For the text-containing cell, return its midpoint in [x, y] coordinate format. 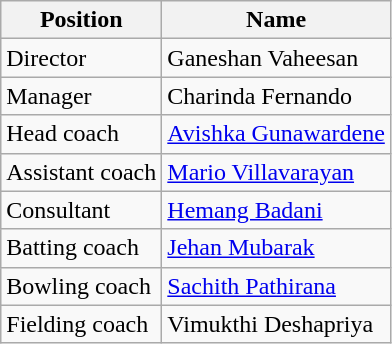
Sachith Pathirana [276, 286]
Batting coach [82, 248]
Avishka Gunawardene [276, 134]
Consultant [82, 210]
Vimukthi Deshapriya [276, 324]
Head coach [82, 134]
Ganeshan Vaheesan [276, 58]
Jehan Mubarak [276, 248]
Position [82, 20]
Fielding coach [82, 324]
Mario Villavarayan [276, 172]
Manager [82, 96]
Hemang Badani [276, 210]
Assistant coach [82, 172]
Charinda Fernando [276, 96]
Name [276, 20]
Director [82, 58]
Bowling coach [82, 286]
